For the text-containing cell, return its midpoint in [X, Y] coordinate format. 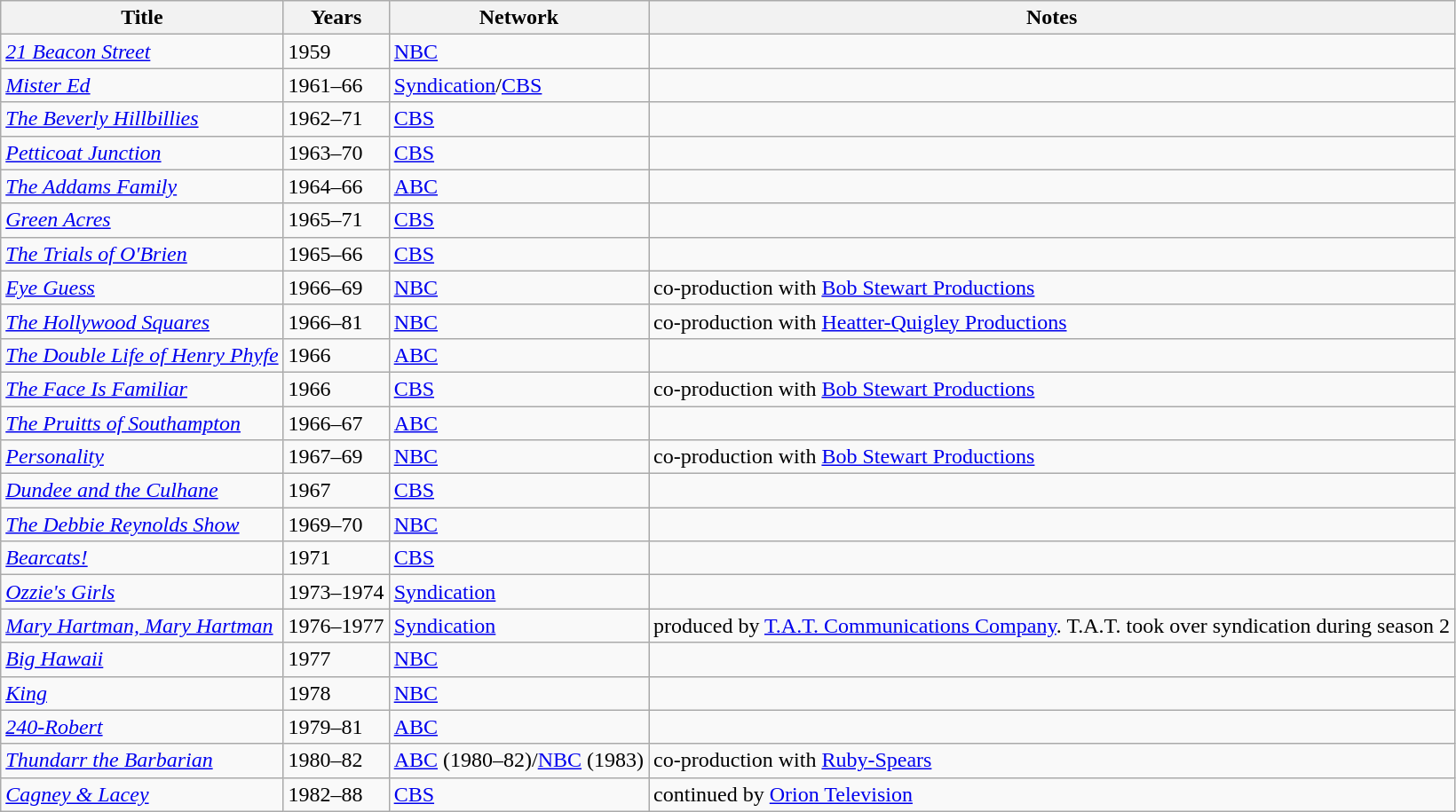
The Hollywood Squares [142, 321]
1969–70 [336, 524]
The Double Life of Henry Phyfe [142, 355]
1980–82 [336, 761]
co-production with Heatter-Quigley Productions [1052, 321]
Mary Hartman, Mary Hartman [142, 626]
1966–69 [336, 288]
Cagney & Lacey [142, 794]
Big Hawaii [142, 659]
King [142, 693]
Personality [142, 457]
1977 [336, 659]
Petticoat Junction [142, 153]
1959 [336, 51]
1963–70 [336, 153]
1967 [336, 491]
240-Robert [142, 727]
The Debbie Reynolds Show [142, 524]
The Pruitts of Southampton [142, 423]
continued by Orion Television [1052, 794]
Years [336, 18]
1973–1974 [336, 592]
The Trials of O'Brien [142, 254]
The Beverly Hillbillies [142, 119]
The Face Is Familiar [142, 389]
1966–81 [336, 321]
1967–69 [336, 457]
Thundarr the Barbarian [142, 761]
Syndication/CBS [518, 85]
1978 [336, 693]
1965–71 [336, 220]
Eye Guess [142, 288]
Ozzie's Girls [142, 592]
Dundee and the Culhane [142, 491]
1965–66 [336, 254]
ABC (1980–82)/NBC (1983) [518, 761]
1964–66 [336, 186]
Title [142, 18]
1979–81 [336, 727]
1982–88 [336, 794]
co-production with Ruby-Spears [1052, 761]
Bearcats! [142, 558]
Notes [1052, 18]
produced by T.A.T. Communications Company. T.A.T. took over syndication during season 2 [1052, 626]
Network [518, 18]
1966–67 [336, 423]
21 Beacon Street [142, 51]
1962–71 [336, 119]
1971 [336, 558]
Mister Ed [142, 85]
1976–1977 [336, 626]
The Addams Family [142, 186]
1961–66 [336, 85]
Green Acres [142, 220]
